Capture the cell that displays the provided text and extract its [X, Y] central coordinate. 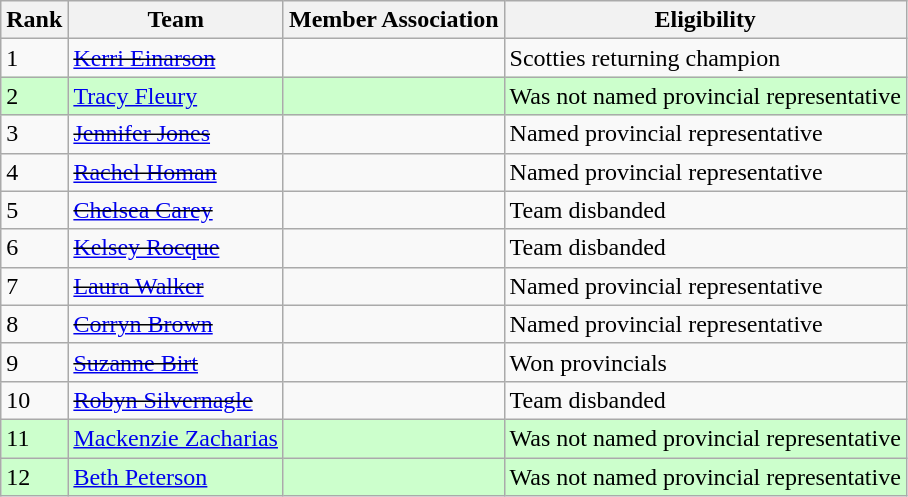
11 [34, 438]
Tracy Fleury [176, 96]
2 [34, 96]
Kelsey Rocque [176, 248]
4 [34, 172]
Member Association [394, 20]
9 [34, 362]
Won provincials [705, 362]
Rachel Homan [176, 172]
Corryn Brown [176, 324]
Laura Walker [176, 286]
Rank [34, 20]
Eligibility [705, 20]
Beth Peterson [176, 477]
1 [34, 58]
Mackenzie Zacharias [176, 438]
3 [34, 134]
10 [34, 400]
7 [34, 286]
6 [34, 248]
Chelsea Carey [176, 210]
5 [34, 210]
Jennifer Jones [176, 134]
8 [34, 324]
Suzanne Birt [176, 362]
12 [34, 477]
Robyn Silvernagle [176, 400]
Team [176, 20]
Scotties returning champion [705, 58]
Kerri Einarson [176, 58]
